Extract the [X, Y] coordinate from the center of the cell holding the provided text.  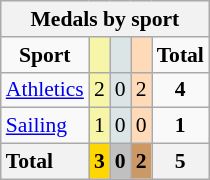
Medals by sport [105, 19]
Athletics [45, 90]
4 [180, 90]
5 [180, 162]
Sport [45, 55]
3 [100, 162]
Sailing [45, 126]
